Identify which cell holds the provided text, then report its (X, Y) central coordinate. 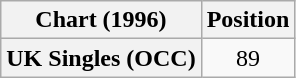
Chart (1996) (101, 20)
Position (248, 20)
89 (248, 58)
UK Singles (OCC) (101, 58)
